Extract the [x, y] coordinate from the center of the cell holding the provided text.  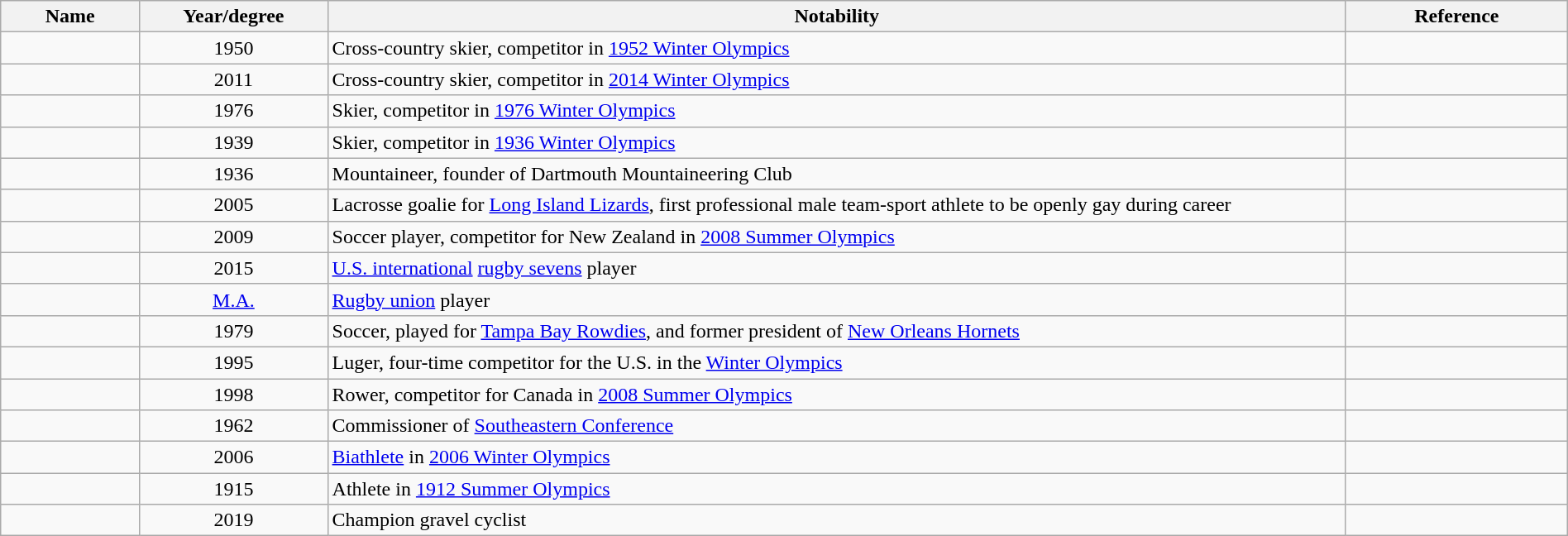
U.S. international rugby sevens player [837, 268]
1915 [233, 489]
Athlete in 1912 Summer Olympics [837, 489]
Skier, competitor in 1976 Winter Olympics [837, 111]
2011 [233, 79]
Name [70, 17]
2006 [233, 457]
Biathlete in 2006 Winter Olympics [837, 457]
1976 [233, 111]
Soccer, played for Tampa Bay Rowdies, and former president of New Orleans Hornets [837, 331]
Commissioner of Southeastern Conference [837, 426]
Rugby union player [837, 299]
Skier, competitor in 1936 Winter Olympics [837, 142]
Cross-country skier, competitor in 2014 Winter Olympics [837, 79]
Lacrosse goalie for Long Island Lizards, first professional male team-sport athlete to be openly gay during career [837, 205]
Cross-country skier, competitor in 1952 Winter Olympics [837, 48]
1979 [233, 331]
M.A. [233, 299]
1998 [233, 395]
Soccer player, competitor for New Zealand in 2008 Summer Olympics [837, 237]
Notability [837, 17]
2015 [233, 268]
1939 [233, 142]
Luger, four-time competitor for the U.S. in the Winter Olympics [837, 362]
Year/degree [233, 17]
2009 [233, 237]
Mountaineer, founder of Dartmouth Mountaineering Club [837, 174]
1950 [233, 48]
1936 [233, 174]
Champion gravel cyclist [837, 520]
Reference [1456, 17]
Rower, competitor for Canada in 2008 Summer Olympics [837, 395]
2019 [233, 520]
1962 [233, 426]
2005 [233, 205]
1995 [233, 362]
